Find where the given text appears and provide that cell's center as [x, y] coordinate. 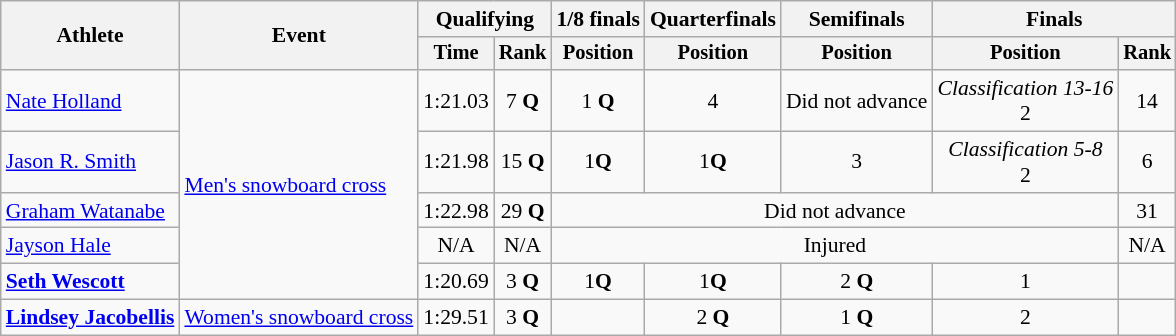
31 [1147, 211]
Jayson Hale [90, 246]
Qualifying [484, 19]
Lindsey Jacobellis [90, 318]
Graham Watanabe [90, 211]
Nate Holland [90, 100]
1:29.51 [456, 318]
1:20.69 [456, 282]
4 [713, 100]
14 [1147, 100]
3 [857, 162]
Seth Wescott [90, 282]
6 [1147, 162]
1:22.98 [456, 211]
Classification 13-162 [1025, 100]
Injured [834, 246]
Jason R. Smith [90, 162]
Time [456, 54]
1:21.98 [456, 162]
Quarterfinals [713, 19]
Men's snowboard cross [298, 184]
Women's snowboard cross [298, 318]
Event [298, 36]
1 [1025, 282]
29 Q [523, 211]
Semifinals [857, 19]
2 [1025, 318]
Finals [1054, 19]
1:21.03 [456, 100]
Athlete [90, 36]
15 Q [523, 162]
7 Q [523, 100]
1/8 finals [598, 19]
Classification 5-82 [1025, 162]
